Pinpoint the cell where the given text exists, returning its [X, Y] midpoint coordinate. 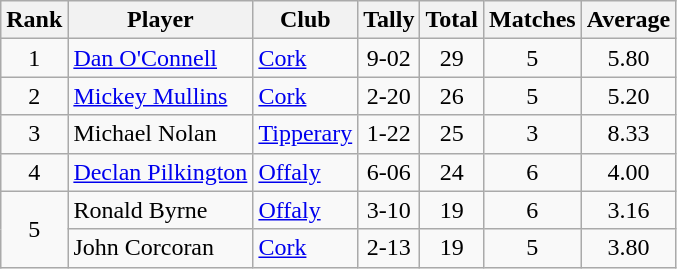
25 [452, 134]
Club [306, 20]
29 [452, 58]
1 [34, 58]
Dan O'Connell [160, 58]
Michael Nolan [160, 134]
Matches [532, 20]
Average [628, 20]
Tally [389, 20]
6-06 [389, 172]
Ronald Byrne [160, 210]
2-13 [389, 248]
3.80 [628, 248]
26 [452, 96]
24 [452, 172]
Mickey Mullins [160, 96]
3.16 [628, 210]
John Corcoran [160, 248]
2-20 [389, 96]
Tipperary [306, 134]
3-10 [389, 210]
1-22 [389, 134]
5.80 [628, 58]
5.20 [628, 96]
Player [160, 20]
2 [34, 96]
9-02 [389, 58]
8.33 [628, 134]
4 [34, 172]
4.00 [628, 172]
Total [452, 20]
Declan Pilkington [160, 172]
Rank [34, 20]
